Extract the [x, y] coordinate from the center of the cell holding the provided text.  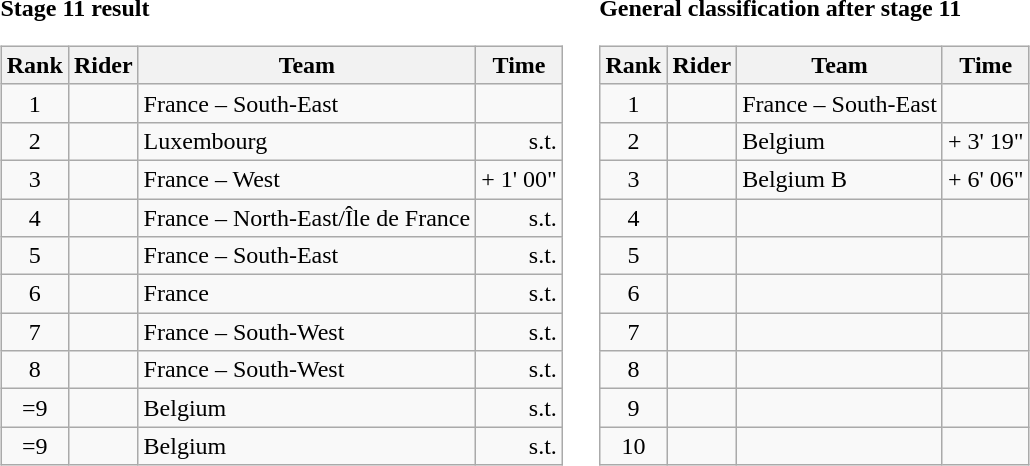
France – North-East/Île de France [307, 217]
10 [634, 446]
Belgium B [840, 179]
France [307, 294]
France – West [307, 179]
Luxembourg [307, 141]
+ 3' 19" [986, 141]
+ 1' 00" [520, 179]
+ 6' 06" [986, 179]
9 [634, 408]
